Determine the (x, y) coordinate at the center of the cell enclosing the given text.  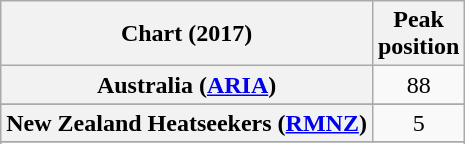
Australia (ARIA) (187, 85)
5 (418, 123)
88 (418, 85)
New Zealand Heatseekers (RMNZ) (187, 123)
Peakposition (418, 34)
Chart (2017) (187, 34)
